From the cell containing the given text, extract its center point as (x, y) coordinate. 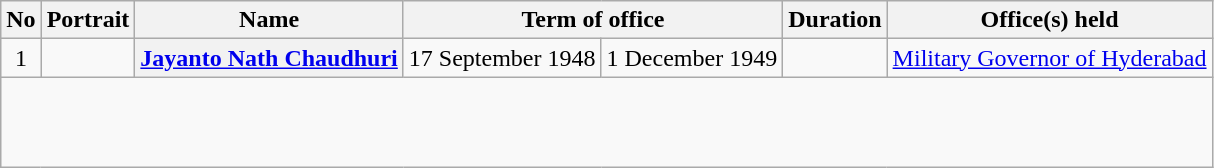
1 (21, 58)
Duration (835, 20)
Office(s) held (1050, 20)
17 September 1948 (502, 58)
1 December 1949 (692, 58)
Military Governor of Hyderabad (1050, 58)
Term of office (592, 20)
Portrait (88, 20)
Jayanto Nath Chaudhuri (269, 58)
No (21, 20)
Name (269, 20)
